Detect which cell encompasses the target text, then output its (X, Y) center coordinate. 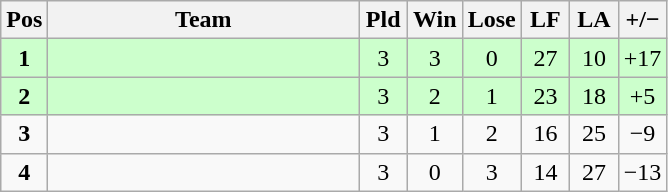
LF (546, 20)
Win (434, 20)
−13 (642, 172)
−9 (642, 134)
14 (546, 172)
Lose (492, 20)
Team (204, 20)
+5 (642, 96)
Pos (24, 20)
Pld (384, 20)
16 (546, 134)
18 (594, 96)
+17 (642, 58)
4 (24, 172)
23 (546, 96)
10 (594, 58)
LA (594, 20)
+/− (642, 20)
25 (594, 134)
